Extract the [x, y] coordinate from the center of the cell holding the provided text.  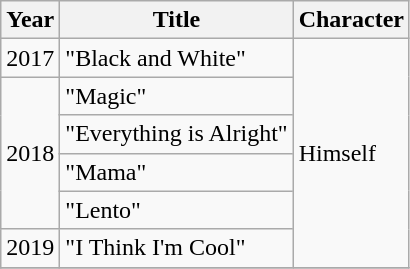
2019 [30, 248]
Character [351, 20]
Year [30, 20]
"Magic" [176, 96]
"Lento" [176, 210]
Title [176, 20]
2018 [30, 153]
2017 [30, 58]
"Everything is Alright" [176, 134]
"Mama" [176, 172]
Himself [351, 153]
"Black and White" [176, 58]
"I Think I'm Cool" [176, 248]
